For the text-containing cell, return its midpoint in [X, Y] coordinate format. 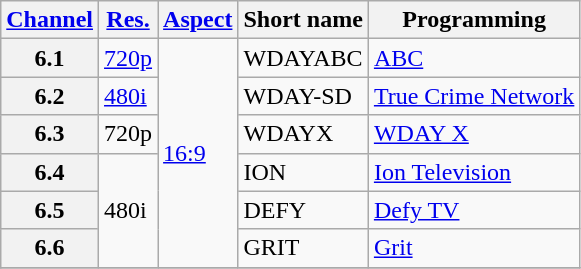
WDAY-SD [303, 96]
6.1 [50, 58]
Res. [128, 20]
DEFY [303, 210]
Grit [474, 248]
Programming [474, 20]
6.5 [50, 210]
WDAYABC [303, 58]
6.3 [50, 134]
WDAYX [303, 134]
True Crime Network [474, 96]
6.6 [50, 248]
Defy TV [474, 210]
Channel [50, 20]
Aspect [198, 20]
GRIT [303, 248]
6.2 [50, 96]
ION [303, 172]
Short name [303, 20]
ABC [474, 58]
WDAY X [474, 134]
Ion Television [474, 172]
16:9 [198, 153]
6.4 [50, 172]
